Return (x, y) of the center of cell containing provided text 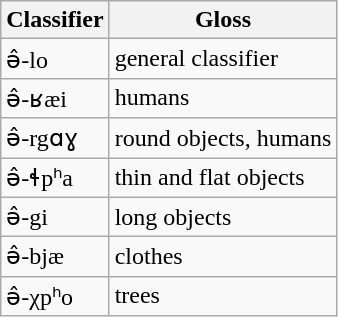
ə̂-rgɑɣ (55, 138)
trees (223, 296)
ə̂-χpʰo (55, 296)
thin and flat objects (223, 178)
humans (223, 98)
long objects (223, 217)
ə̂-ʁæi (55, 98)
ə̂-ɬpʰa (55, 178)
general classifier (223, 59)
clothes (223, 257)
Classifier (55, 20)
Gloss (223, 20)
ə̂-bjæ (55, 257)
ə̂-lo (55, 59)
ə̂-gi (55, 217)
round objects, humans (223, 138)
